For the text-containing cell, return its midpoint in [X, Y] coordinate format. 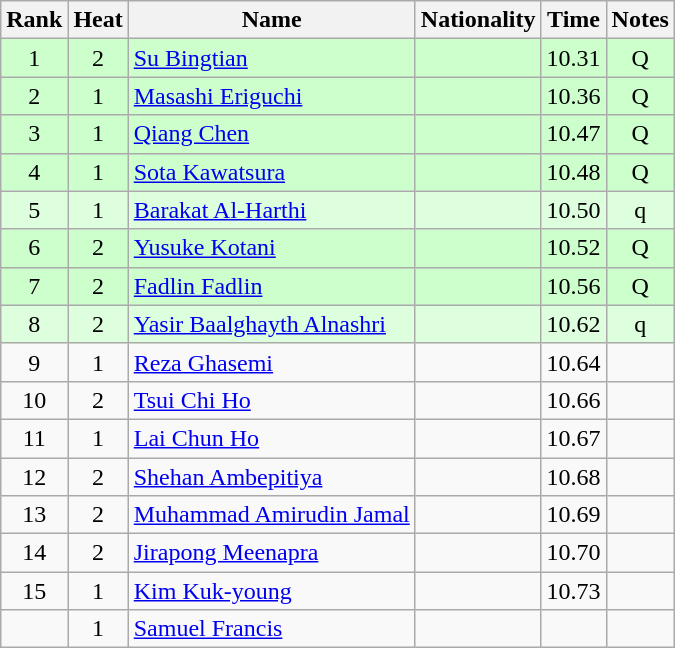
Time [574, 20]
10.68 [574, 477]
Barakat Al-Harthi [272, 210]
Muhammad Amirudin Jamal [272, 515]
Qiang Chen [272, 134]
10.64 [574, 362]
Reza Ghasemi [272, 362]
10.47 [574, 134]
10.50 [574, 210]
10.62 [574, 324]
7 [34, 286]
Heat [98, 20]
10.69 [574, 515]
Nationality [478, 20]
Notes [640, 20]
9 [34, 362]
10.67 [574, 438]
10.70 [574, 553]
10.56 [574, 286]
Samuel Francis [272, 629]
12 [34, 477]
5 [34, 210]
Fadlin Fadlin [272, 286]
Lai Chun Ho [272, 438]
15 [34, 591]
Jirapong Meenapra [272, 553]
Yasir Baalghayth Alnashri [272, 324]
Yusuke Kotani [272, 248]
14 [34, 553]
10 [34, 400]
Tsui Chi Ho [272, 400]
Shehan Ambepitiya [272, 477]
10.36 [574, 96]
Rank [34, 20]
10.52 [574, 248]
6 [34, 248]
10.66 [574, 400]
Su Bingtian [272, 58]
Sota Kawatsura [272, 172]
Kim Kuk-young [272, 591]
10.31 [574, 58]
Name [272, 20]
13 [34, 515]
3 [34, 134]
11 [34, 438]
10.73 [574, 591]
4 [34, 172]
Masashi Eriguchi [272, 96]
8 [34, 324]
10.48 [574, 172]
